Identify which cell holds the provided text, then report its [x, y] central coordinate. 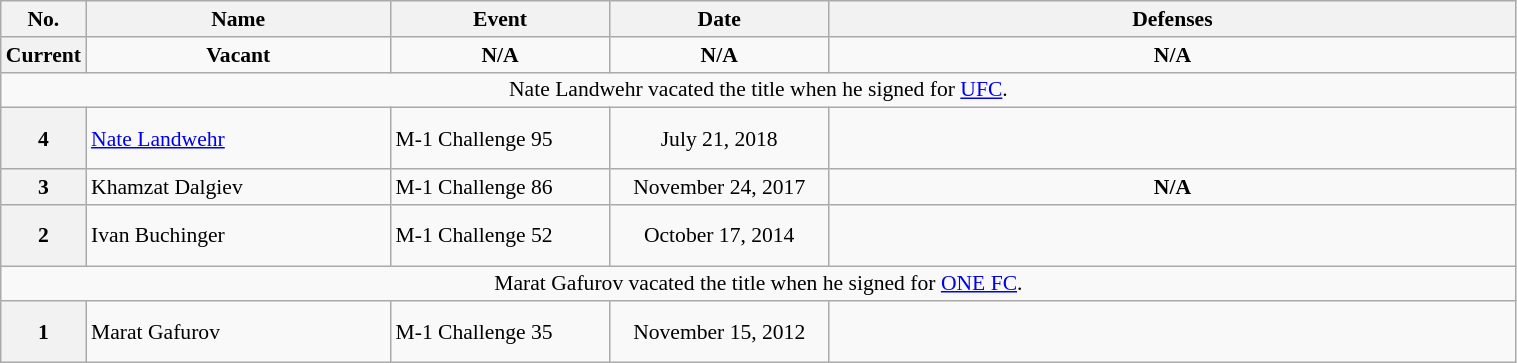
Nate Landwehr vacated the title when he signed for UFC. [758, 90]
4 [44, 138]
Ivan Buchinger [238, 236]
No. [44, 19]
Nate Landwehr [238, 138]
2 [44, 236]
November 15, 2012 [720, 332]
M-1 Challenge 52 [500, 236]
Current [44, 55]
Defenses [1172, 19]
3 [44, 187]
Khamzat Dalgiev [238, 187]
Name [238, 19]
M-1 Challenge 95 [500, 138]
Marat Gafurov [238, 332]
1 [44, 332]
M-1 Challenge 35 [500, 332]
November 24, 2017 [720, 187]
Vacant [238, 55]
October 17, 2014 [720, 236]
Date [720, 19]
M-1 Challenge 86 [500, 187]
Marat Gafurov vacated the title when he signed for ONE FC. [758, 284]
Event [500, 19]
July 21, 2018 [720, 138]
